Return the [x, y] coordinate for the center point of the cell that contains the specified text.  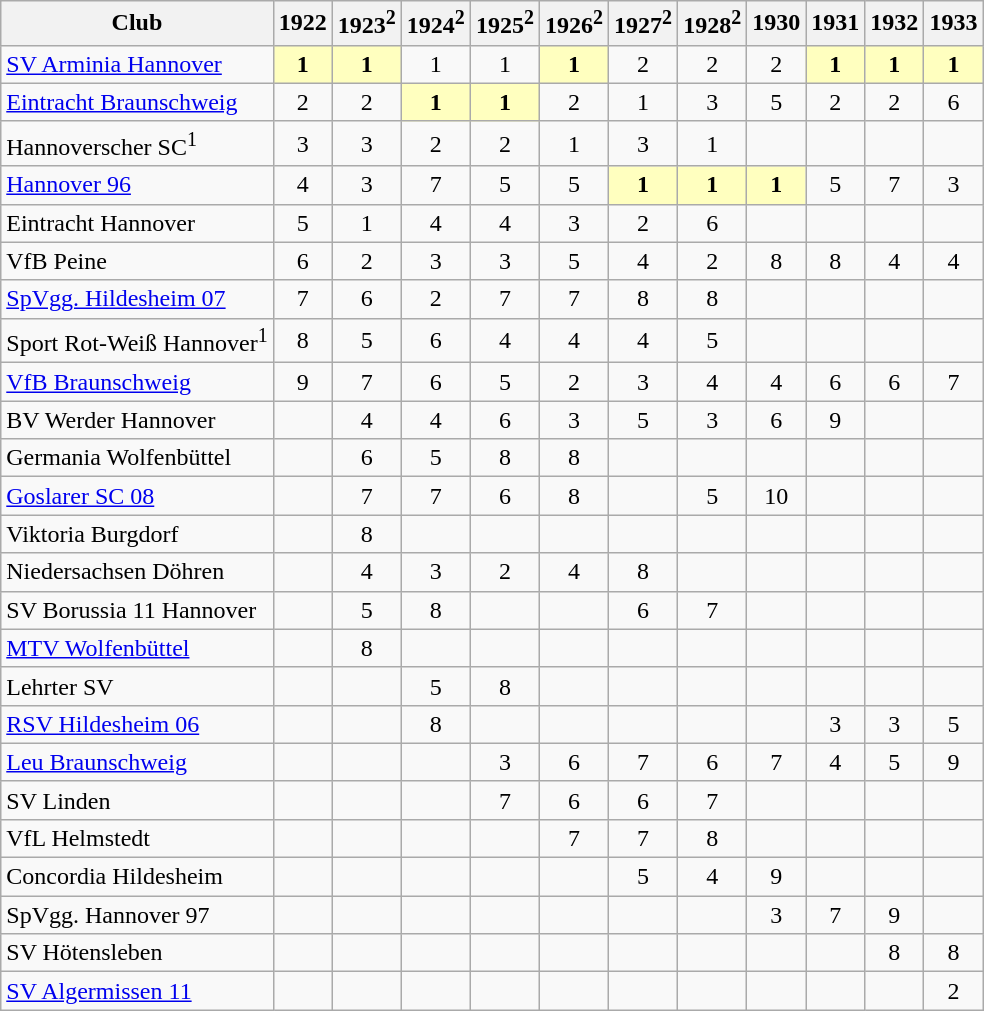
Hannover 96 [137, 185]
1922 [302, 24]
VfL Helmstedt [137, 839]
Concordia Hildesheim [137, 877]
VfB Peine [137, 261]
Hannoverscher SC1 [137, 144]
Germania Wolfenbüttel [137, 458]
19272 [644, 24]
VfB Braunschweig [137, 382]
19252 [504, 24]
Sport Rot-Weiß Hannover1 [137, 340]
1931 [836, 24]
BV Werder Hannover [137, 420]
Viktoria Burgdorf [137, 534]
Niedersachsen Döhren [137, 572]
SpVgg. Hildesheim 07 [137, 299]
SV Linden [137, 800]
1930 [776, 24]
RSV Hildesheim 06 [137, 724]
10 [776, 496]
SV Borussia 11 Hannover [137, 610]
19242 [436, 24]
Lehrter SV [137, 686]
19232 [366, 24]
Eintracht Hannover [137, 223]
Eintracht Braunschweig [137, 102]
SV Arminia Hannover [137, 64]
Leu Braunschweig [137, 762]
19282 [712, 24]
SV Algermissen 11 [137, 991]
SpVgg. Hannover 97 [137, 915]
SV Hötensleben [137, 953]
Club [137, 24]
MTV Wolfenbüttel [137, 648]
Goslarer SC 08 [137, 496]
1933 [954, 24]
19262 [574, 24]
1932 [894, 24]
